Identify which cell holds the provided text, then report its [X, Y] central coordinate. 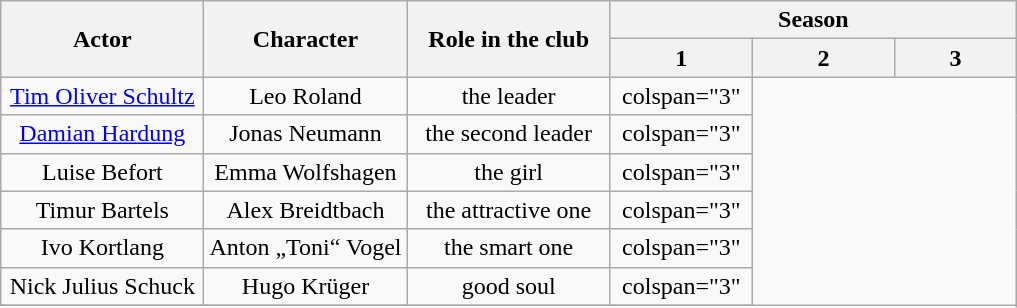
Luise Befort [102, 172]
Leo Roland [306, 96]
Anton „Toni“ Vogel [306, 248]
Alex Breidtbach [306, 210]
1 [681, 58]
Timur Bartels [102, 210]
the second leader [508, 134]
Actor [102, 39]
the leader [508, 96]
Nick Julius Schuck [102, 286]
the attractive one [508, 210]
Emma Wolfshagen [306, 172]
3 [956, 58]
Hugo Krüger [306, 286]
Jonas Neumann [306, 134]
the smart one [508, 248]
Character [306, 39]
Role in the club [508, 39]
Ivo Kortlang [102, 248]
Damian Hardung [102, 134]
Tim Oliver Schultz [102, 96]
2 [823, 58]
good soul [508, 286]
the girl [508, 172]
Season [813, 20]
